Provide the (X, Y) coordinate of the cell's center where the given text is located.  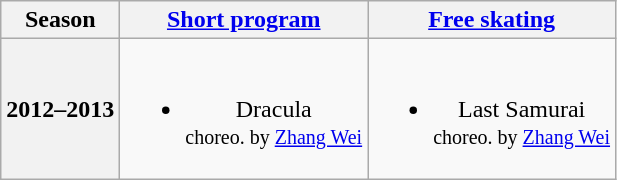
Short program (244, 20)
Dracula choreo. by Zhang Wei (244, 109)
Last Samurai choreo. by Zhang Wei (492, 109)
2012–2013 (60, 109)
Season (60, 20)
Free skating (492, 20)
